Search for the cell housing the specified text and yield its (X, Y) center coordinate. 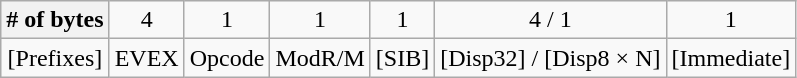
Opcode (227, 58)
EVEX (146, 58)
ModR/M (320, 58)
[Immediate] (731, 58)
[Prefixes] (55, 58)
4 / 1 (550, 20)
4 (146, 20)
# of bytes (55, 20)
[SIB] (402, 58)
[Disp32] / [Disp8 × N] (550, 58)
